Pinpoint the cell where the given text exists, returning its [x, y] midpoint coordinate. 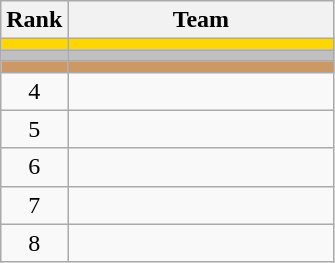
7 [34, 205]
Rank [34, 20]
4 [34, 91]
Team [201, 20]
8 [34, 243]
6 [34, 167]
5 [34, 129]
